Determine the (x, y) coordinate at the center of the cell enclosing the given text.  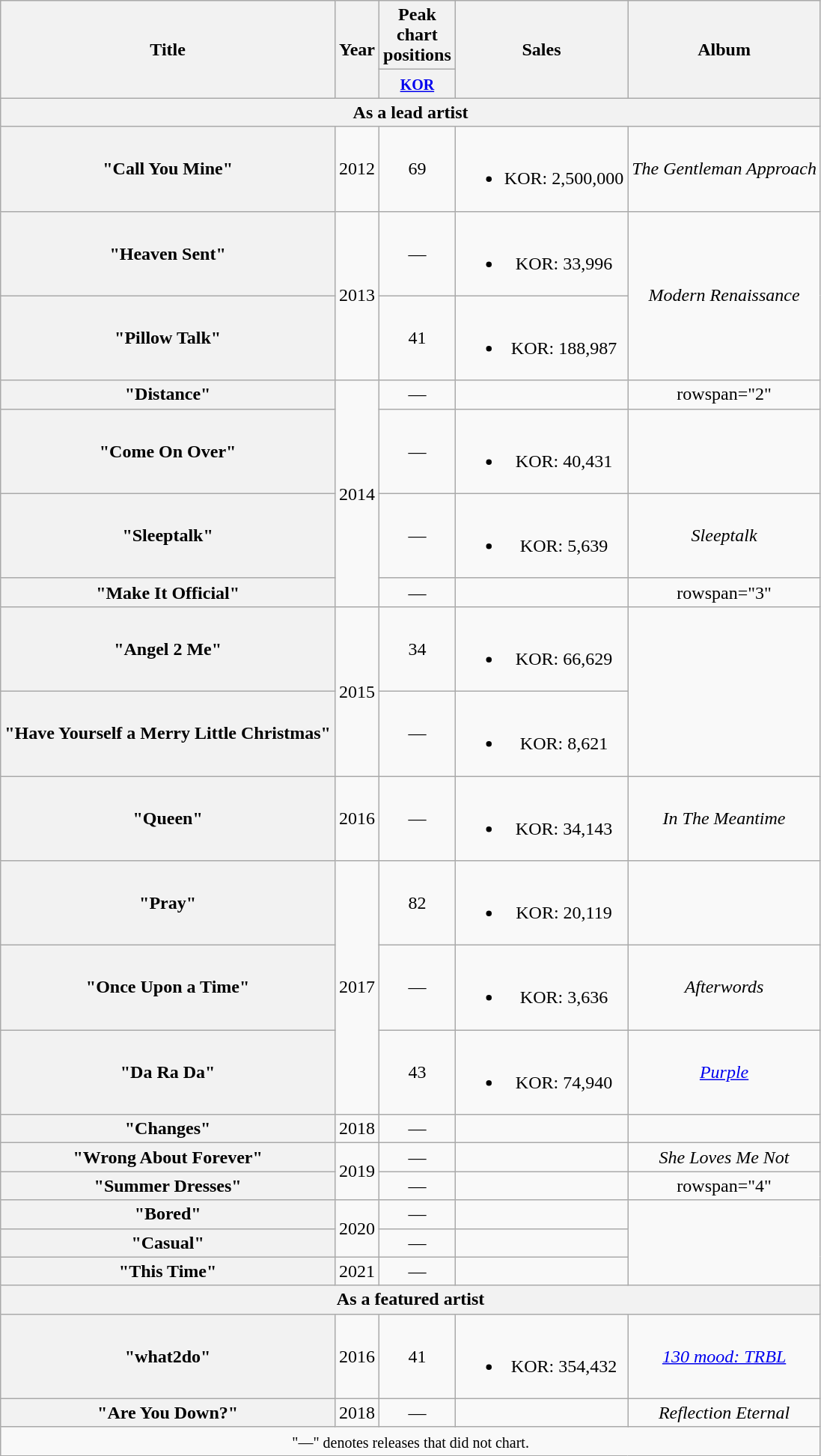
2015 (356, 691)
KOR: 66,629 (541, 648)
The Gentleman Approach (724, 169)
"Call You Mine" (168, 169)
KOR: 3,636 (541, 988)
69 (418, 169)
2021 (356, 1271)
KOR: 8,621 (541, 734)
In The Meantime (724, 817)
"what2do" (168, 1356)
KOR: 74,940 (541, 1072)
KOR: 5,639 (541, 536)
Afterwords (724, 988)
Sleeptalk (724, 536)
"Angel 2 Me" (168, 648)
rowspan="3" (724, 592)
"Queen" (168, 817)
"Make It Official" (168, 592)
"Once Upon a Time" (168, 988)
Year (356, 49)
As a featured artist (411, 1300)
rowspan="4" (724, 1186)
KOR: 40,431 (541, 451)
"Are You Down?" (168, 1413)
KOR: 354,432 (541, 1356)
2017 (356, 988)
KOR: 188,987 (541, 338)
82 (418, 903)
2012 (356, 169)
"Pillow Talk" (168, 338)
2014 (356, 493)
34 (418, 648)
Purple (724, 1072)
"Bored" (168, 1214)
2020 (356, 1228)
130 mood: TRBL (724, 1356)
"Have Yourself a Merry Little Christmas" (168, 734)
"Wrong About Forever" (168, 1157)
Peak chart positions (418, 35)
KOR: 20,119 (541, 903)
"Summer Dresses" (168, 1186)
Title (168, 49)
KOR: 33,996 (541, 253)
Album (724, 49)
"Da Ra Da" (168, 1072)
Modern Renaissance (724, 296)
"Casual" (168, 1243)
"Changes" (168, 1129)
"Distance" (168, 395)
KOR (418, 84)
As a lead artist (411, 112)
She Loves Me Not (724, 1157)
Reflection Eternal (724, 1413)
"—" denotes releases that did not chart. (411, 1441)
"Sleeptalk" (168, 536)
rowspan="2" (724, 395)
"This Time" (168, 1271)
"Come On Over" (168, 451)
2019 (356, 1172)
"Pray" (168, 903)
43 (418, 1072)
2013 (356, 296)
KOR: 2,500,000 (541, 169)
KOR: 34,143 (541, 817)
Sales (541, 49)
"Heaven Sent" (168, 253)
